Scan for the cell matching the given text and deliver its [x, y] coordinate at center. 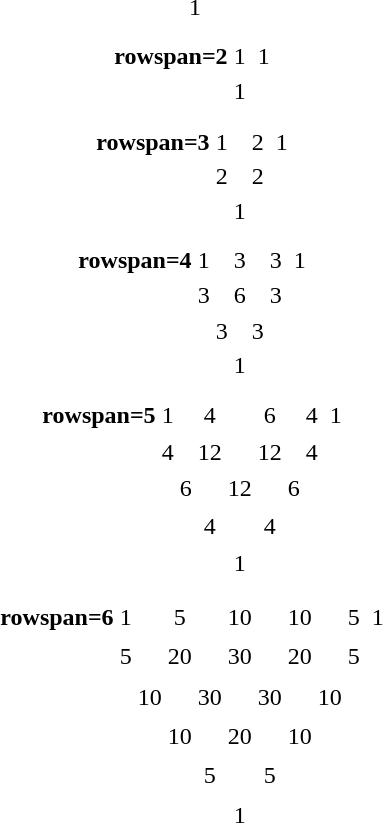
rowspan=4 [135, 260]
rowspan=2 [171, 56]
rowspan=5 [99, 415]
rowspan=3 [153, 141]
